Locate the cell with the specified text and output its [X, Y] center coordinate. 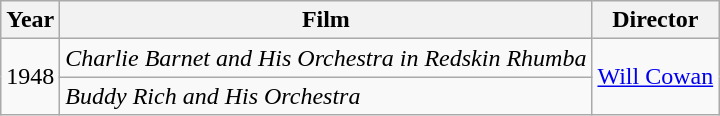
Year [30, 20]
Will Cowan [656, 77]
Director [656, 20]
Buddy Rich and His Orchestra [326, 96]
1948 [30, 77]
Charlie Barnet and His Orchestra in Redskin Rhumba [326, 58]
Film [326, 20]
